Pinpoint the cell where the given text exists, returning its [x, y] midpoint coordinate. 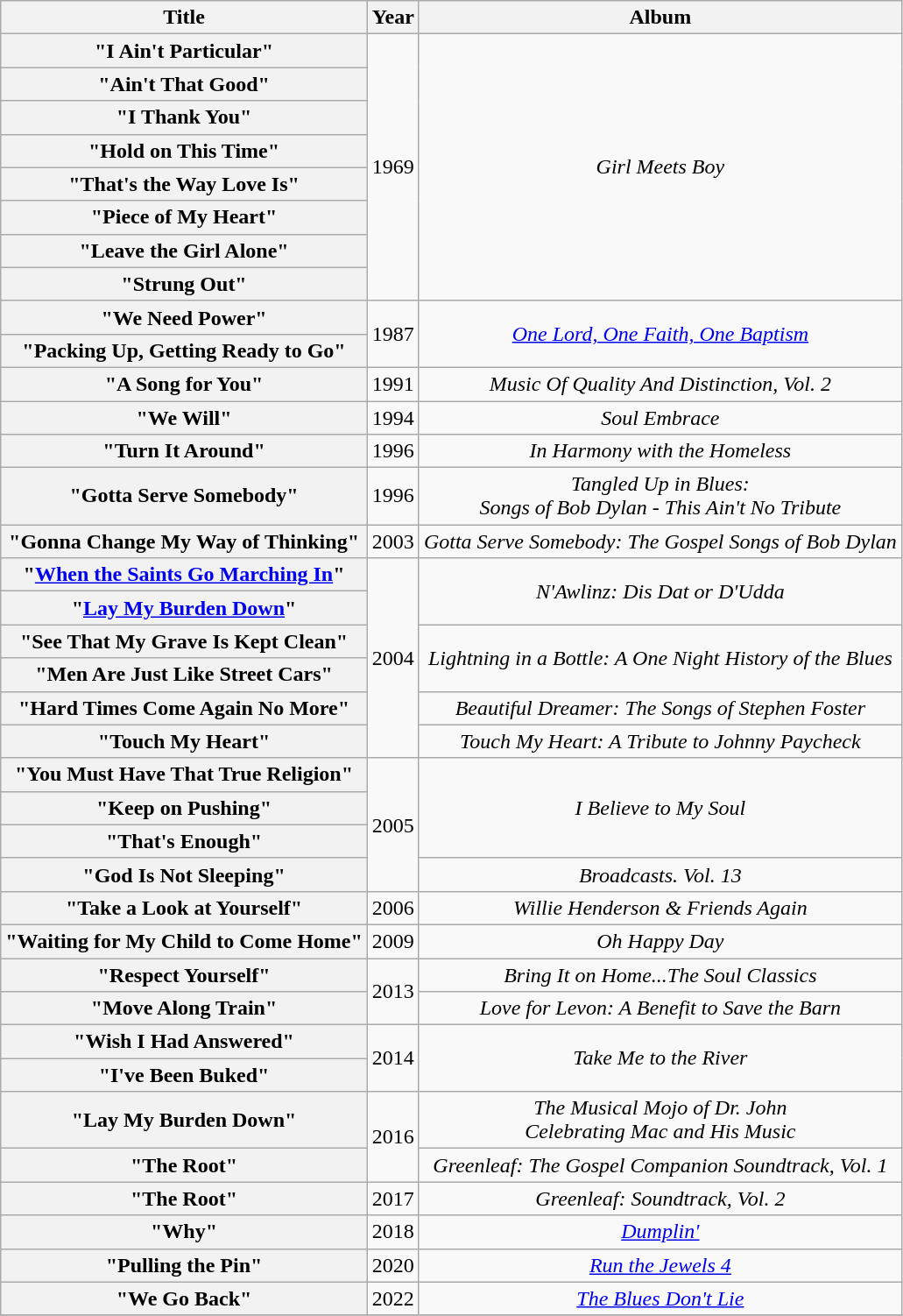
Soul Embrace [660, 418]
2006 [392, 908]
Greenleaf: The Gospel Companion Soundtrack, Vol. 1 [660, 1165]
1994 [392, 418]
"You Must Have That True Religion" [184, 775]
1991 [392, 384]
"We Go Back" [184, 1298]
Oh Happy Day [660, 941]
2013 [392, 992]
"Turn It Around" [184, 451]
"Hard Times Come Again No More" [184, 708]
"Gotta Serve Somebody" [184, 496]
2009 [392, 941]
"We Need Power" [184, 317]
Album [660, 18]
Tangled Up in Blues:Songs of Bob Dylan - This Ain't No Tribute [660, 496]
2014 [392, 1058]
Touch My Heart: A Tribute to Johnny Paycheck [660, 741]
Broadcasts. Vol. 13 [660, 874]
"Keep on Pushing" [184, 808]
"Packing Up, Getting Ready to Go" [184, 350]
Dumplin' [660, 1232]
One Lord, One Faith, One Baptism [660, 334]
I Believe to My Soul [660, 808]
"See That My Grave Is Kept Clean" [184, 641]
"Strung Out" [184, 284]
"We Will" [184, 418]
"Pulling the Pin" [184, 1265]
2016 [392, 1137]
Year [392, 18]
"A Song for You" [184, 384]
Greenleaf: Soundtrack, Vol. 2 [660, 1199]
"Leave the Girl Alone" [184, 251]
In Harmony with the Homeless [660, 451]
2004 [392, 658]
Beautiful Dreamer: The Songs of Stephen Foster [660, 708]
Take Me to the River [660, 1058]
"Gonna Change My Way of Thinking" [184, 541]
"Hold on This Time" [184, 151]
"Ain't That Good" [184, 84]
The Musical Mojo of Dr. JohnCelebrating Mac and His Music [660, 1120]
"God Is Not Sleeping" [184, 874]
Willie Henderson & Friends Again [660, 908]
Lightning in a Bottle: A One Night History of the Blues [660, 658]
Girl Meets Boy [660, 167]
Gotta Serve Somebody: The Gospel Songs of Bob Dylan [660, 541]
Title [184, 18]
"Respect Yourself" [184, 975]
2003 [392, 541]
2005 [392, 824]
"Touch My Heart" [184, 741]
2018 [392, 1232]
"When the Saints Go Marching In" [184, 575]
"I Ain't Particular" [184, 51]
"That's the Way Love Is" [184, 184]
2022 [392, 1298]
"Why" [184, 1232]
Love for Levon: A Benefit to Save the Barn [660, 1008]
"Piece of My Heart" [184, 217]
"I've Been Buked" [184, 1075]
2020 [392, 1265]
"Move Along Train" [184, 1008]
"Wish I Had Answered" [184, 1042]
"Take a Look at Yourself" [184, 908]
"Waiting for My Child to Come Home" [184, 941]
"Men Are Just Like Street Cars" [184, 675]
1969 [392, 167]
2017 [392, 1199]
1987 [392, 334]
"I Thank You" [184, 117]
Music Of Quality And Distinction, Vol. 2 [660, 384]
N'Awlinz: Dis Dat or D'Udda [660, 591]
"That's Enough" [184, 841]
Run the Jewels 4 [660, 1265]
Bring It on Home...The Soul Classics [660, 975]
The Blues Don't Lie [660, 1298]
